Return the (X, Y) coordinate for the center point of the cell that contains the specified text.  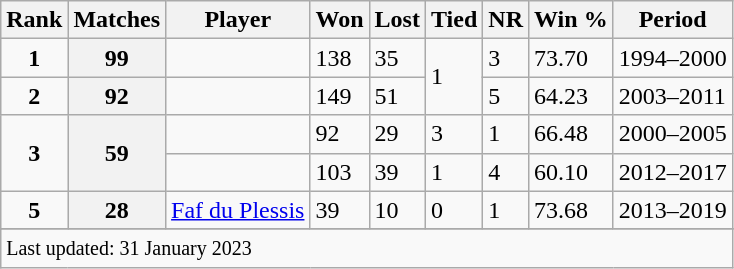
59 (117, 153)
2012–2017 (672, 172)
1994–2000 (672, 58)
0 (454, 210)
149 (340, 96)
99 (117, 58)
Won (340, 20)
103 (340, 172)
2000–2005 (672, 134)
Rank (34, 20)
60.10 (572, 172)
Faf du Plessis (238, 210)
Last updated: 31 January 2023 (366, 248)
64.23 (572, 96)
73.68 (572, 210)
35 (397, 58)
2013–2019 (672, 210)
Lost (397, 20)
Matches (117, 20)
Player (238, 20)
66.48 (572, 134)
73.70 (572, 58)
10 (397, 210)
Period (672, 20)
2 (34, 96)
2003–2011 (672, 96)
51 (397, 96)
Tied (454, 20)
4 (506, 172)
138 (340, 58)
Win % (572, 20)
NR (506, 20)
29 (397, 134)
28 (117, 210)
